From the cell containing the given text, extract its center point as (X, Y) coordinate. 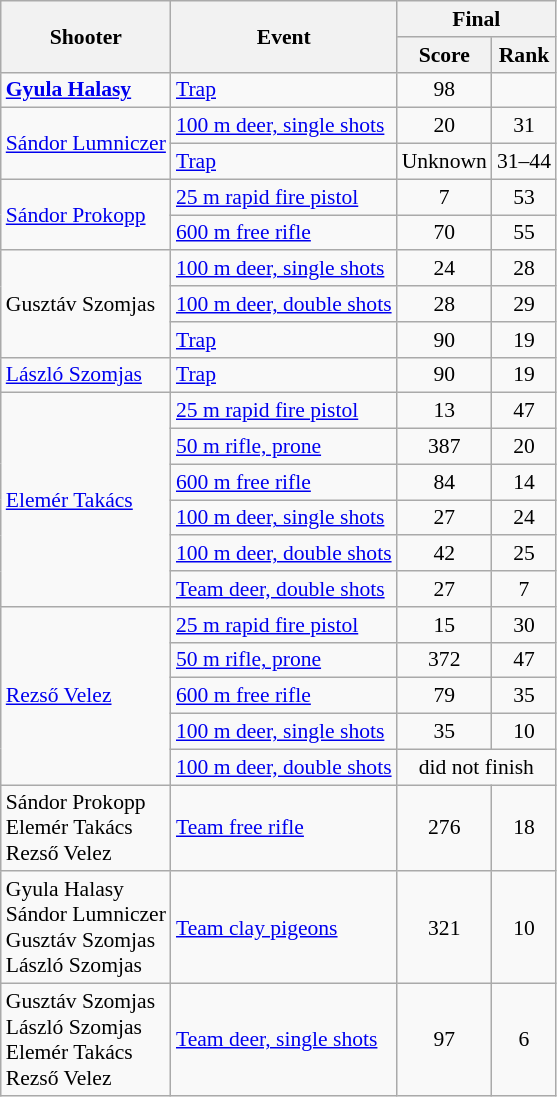
30 (524, 625)
276 (444, 828)
Final (476, 19)
Team deer, single shots (284, 1040)
Gusztáv Szomjas (86, 304)
15 (444, 625)
42 (444, 554)
53 (524, 197)
Team clay pigeons (284, 928)
Sándor Prokopp (86, 214)
Rezső Velez (86, 696)
25 (524, 554)
Team free rifle (284, 828)
Gyula Halasy Sándor Lumniczer Gusztáv Szomjas László Szomjas (86, 928)
97 (444, 1040)
Gusztáv Szomjas László Szomjas Elemér Takács Rezső Velez (86, 1040)
31–44 (524, 162)
Rank (524, 55)
387 (444, 447)
Gyula Halasy (86, 90)
84 (444, 482)
6 (524, 1040)
Event (284, 36)
98 (444, 90)
did not finish (476, 767)
Team deer, double shots (284, 589)
55 (524, 233)
Unknown (444, 162)
321 (444, 928)
14 (524, 482)
Elemér Takács (86, 500)
31 (524, 126)
18 (524, 828)
372 (444, 660)
79 (444, 696)
László Szomjas (86, 375)
Sándor Lumniczer (86, 144)
29 (524, 304)
Shooter (86, 36)
Sándor Prokopp Elemér Takács Rezső Velez (86, 828)
13 (444, 411)
70 (444, 233)
Score (444, 55)
